Provide the [X, Y] coordinate of the cell's center where the given text is located.  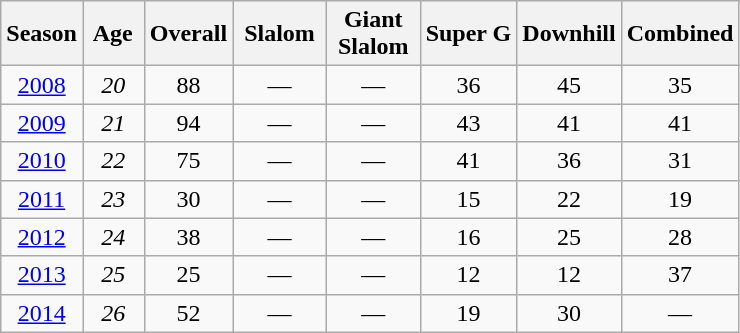
2012 [42, 237]
Age [113, 34]
94 [188, 123]
45 [569, 85]
Downhill [569, 34]
15 [468, 199]
75 [188, 161]
88 [188, 85]
16 [468, 237]
Slalom [280, 34]
Season [42, 34]
31 [680, 161]
24 [113, 237]
2009 [42, 123]
20 [113, 85]
23 [113, 199]
Super G [468, 34]
2013 [42, 275]
2008 [42, 85]
52 [188, 313]
2011 [42, 199]
21 [113, 123]
43 [468, 123]
26 [113, 313]
2010 [42, 161]
Overall [188, 34]
Giant Slalom [373, 34]
35 [680, 85]
28 [680, 237]
38 [188, 237]
2014 [42, 313]
Combined [680, 34]
37 [680, 275]
